Provide the [X, Y] coordinate of the cell's center where the given text is located.  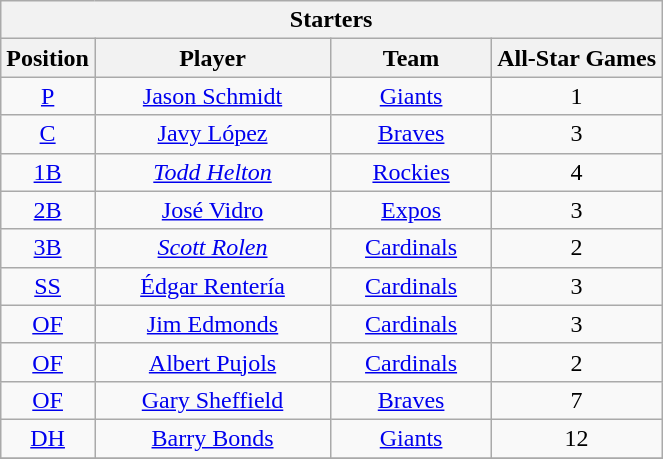
Jim Edmonds [212, 324]
Starters [332, 20]
José Vidro [212, 210]
Albert Pujols [212, 362]
7 [577, 400]
Expos [412, 210]
Barry Bonds [212, 438]
Position [48, 58]
Jason Schmidt [212, 96]
12 [577, 438]
Édgar Rentería [212, 286]
Gary Sheffield [212, 400]
2B [48, 210]
C [48, 134]
Team [412, 58]
DH [48, 438]
1B [48, 172]
Javy López [212, 134]
All-Star Games [577, 58]
1 [577, 96]
P [48, 96]
Rockies [412, 172]
SS [48, 286]
Scott Rolen [212, 248]
3B [48, 248]
Player [212, 58]
Todd Helton [212, 172]
4 [577, 172]
